Identify which cell holds the provided text, then report its (x, y) central coordinate. 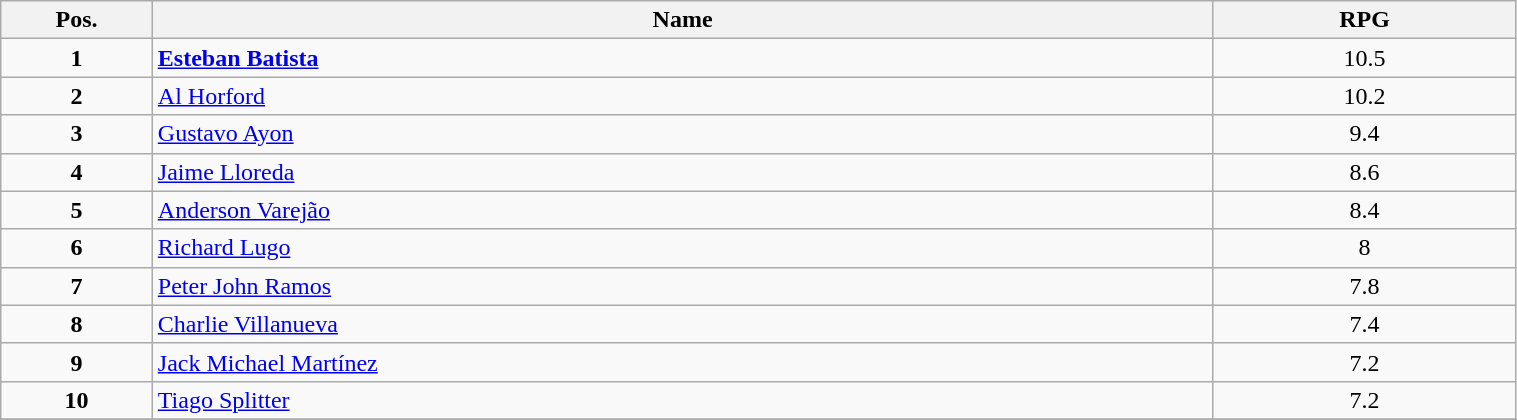
4 (77, 172)
10.2 (1364, 96)
Tiago Splitter (682, 400)
8.6 (1364, 172)
Charlie Villanueva (682, 324)
9 (77, 362)
Esteban Batista (682, 58)
1 (77, 58)
10 (77, 400)
3 (77, 134)
7 (77, 286)
8.4 (1364, 210)
Gustavo Ayon (682, 134)
9.4 (1364, 134)
5 (77, 210)
Jaime Lloreda (682, 172)
Anderson Varejão (682, 210)
RPG (1364, 20)
7.8 (1364, 286)
Pos. (77, 20)
Al Horford (682, 96)
2 (77, 96)
7.4 (1364, 324)
Richard Lugo (682, 248)
6 (77, 248)
10.5 (1364, 58)
Name (682, 20)
Peter John Ramos (682, 286)
Jack Michael Martínez (682, 362)
